Extract the (x, y) coordinate from the center of the cell holding the provided text.  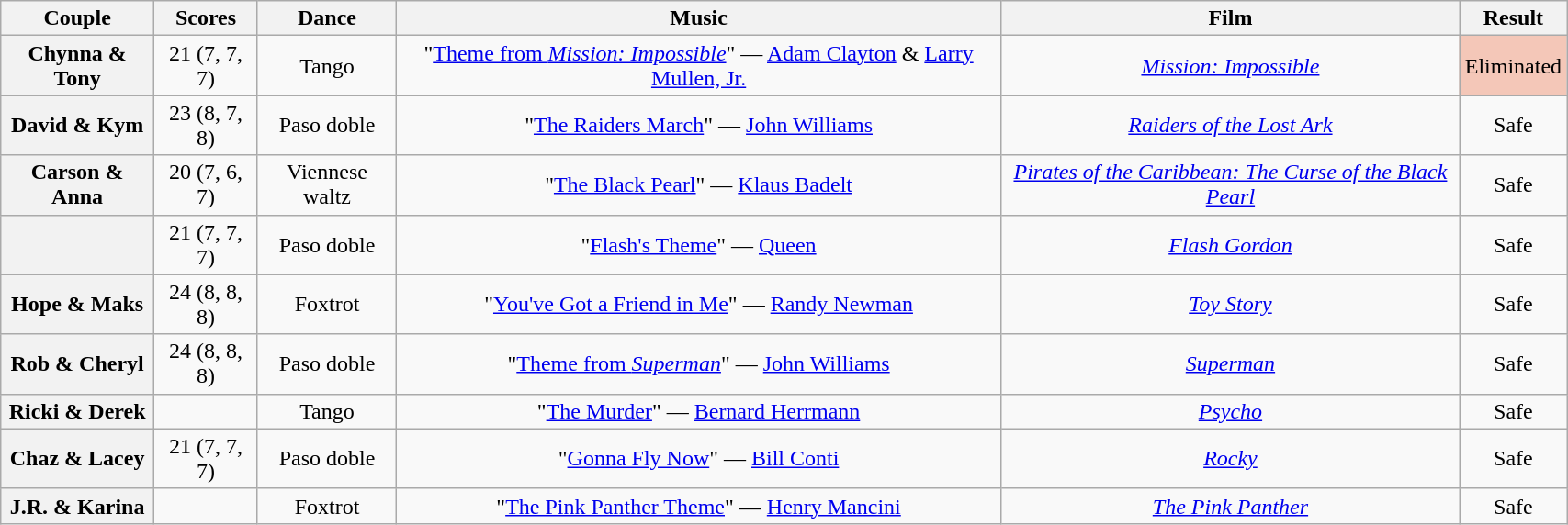
Raiders of the Lost Ark (1231, 125)
Chynna & Tony (77, 66)
"Theme from Superman" — John Williams (698, 363)
Toy Story (1231, 305)
Music (698, 18)
"The Pink Panther Theme" — Henry Mancini (698, 506)
Ricki & Derek (77, 411)
Superman (1231, 363)
"Theme from Mission: Impossible" — Adam Clayton & Larry Mullen, Jr. (698, 66)
Dance (327, 18)
Rob & Cheryl (77, 363)
Pirates of the Caribbean: The Curse of the Black Pearl (1231, 185)
"The Murder" — Bernard Herrmann (698, 411)
The Pink Panther (1231, 506)
Scores (206, 18)
Mission: Impossible (1231, 66)
"You've Got a Friend in Me" — Randy Newman (698, 305)
"The Raiders March" — John Williams (698, 125)
Rocky (1231, 459)
Chaz & Lacey (77, 459)
Viennese waltz (327, 185)
Eliminated (1513, 66)
Result (1513, 18)
J.R. & Karina (77, 506)
"Gonna Fly Now" — Bill Conti (698, 459)
Couple (77, 18)
Hope & Maks (77, 305)
23 (8, 7, 8) (206, 125)
"Flash's Theme" — Queen (698, 244)
20 (7, 6, 7) (206, 185)
Film (1231, 18)
"The Black Pearl" — Klaus Badelt (698, 185)
Flash Gordon (1231, 244)
Carson & Anna (77, 185)
David & Kym (77, 125)
Psycho (1231, 411)
